Find where the given text appears and provide that cell's center as [X, Y] coordinate. 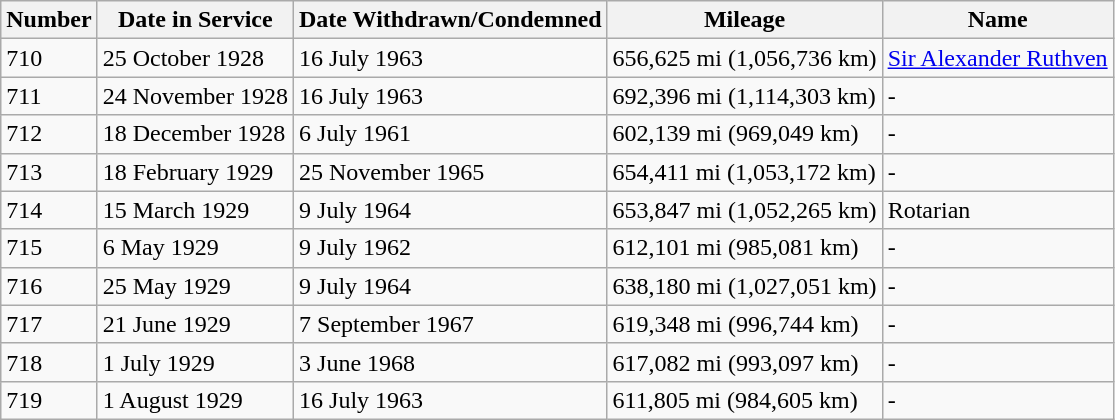
1 August 1929 [195, 400]
25 May 1929 [195, 286]
638,180 mi (1,027,051 km) [744, 286]
713 [49, 172]
719 [49, 400]
Date Withdrawn/Condemned [451, 20]
Mileage [744, 20]
717 [49, 324]
25 October 1928 [195, 58]
718 [49, 362]
612,101 mi (985,081 km) [744, 248]
716 [49, 286]
711 [49, 96]
602,139 mi (969,049 km) [744, 134]
Sir Alexander Ruthven [998, 58]
Date in Service [195, 20]
24 November 1928 [195, 96]
1 July 1929 [195, 362]
Rotarian [998, 210]
18 December 1928 [195, 134]
Number [49, 20]
617,082 mi (993,097 km) [744, 362]
710 [49, 58]
21 June 1929 [195, 324]
692,396 mi (1,114,303 km) [744, 96]
714 [49, 210]
653,847 mi (1,052,265 km) [744, 210]
3 June 1968 [451, 362]
15 March 1929 [195, 210]
656,625 mi (1,056,736 km) [744, 58]
25 November 1965 [451, 172]
6 May 1929 [195, 248]
7 September 1967 [451, 324]
619,348 mi (996,744 km) [744, 324]
6 July 1961 [451, 134]
712 [49, 134]
18 February 1929 [195, 172]
Name [998, 20]
654,411 mi (1,053,172 km) [744, 172]
611,805 mi (984,605 km) [744, 400]
715 [49, 248]
9 July 1962 [451, 248]
